Pinpoint the cell where the given text exists, returning its [x, y] midpoint coordinate. 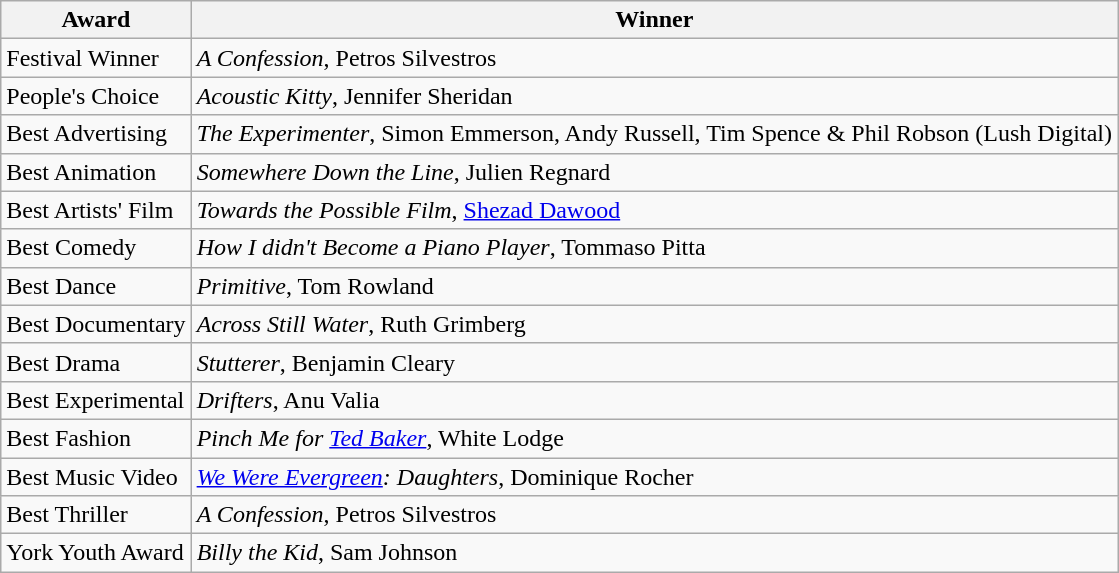
Best Artists' Film [96, 210]
Award [96, 20]
Primitive, Tom Rowland [654, 286]
Somewhere Down the Line, Julien Regnard [654, 172]
Winner [654, 20]
Drifters, Anu Valia [654, 400]
Best Drama [96, 362]
Acoustic Kitty, Jennifer Sheridan [654, 96]
Best Fashion [96, 438]
Best Advertising [96, 134]
Towards the Possible Film, Shezad Dawood [654, 210]
Best Comedy [96, 248]
Best Dance [96, 286]
Billy the Kid, Sam Johnson [654, 553]
People's Choice [96, 96]
Pinch Me for Ted Baker, White Lodge [654, 438]
We Were Evergreen: Daughters, Dominique Rocher [654, 477]
Best Documentary [96, 324]
Stutterer, Benjamin Cleary [654, 362]
York Youth Award [96, 553]
Best Experimental [96, 400]
Best Music Video [96, 477]
Best Thriller [96, 515]
Best Animation [96, 172]
The Experimenter, Simon Emmerson, Andy Russell, Tim Spence & Phil Robson (Lush Digital) [654, 134]
How I didn't Become a Piano Player, Tommaso Pitta [654, 248]
Across Still Water, Ruth Grimberg [654, 324]
Festival Winner [96, 58]
